Locate the cell with the specified text and output its [x, y] center coordinate. 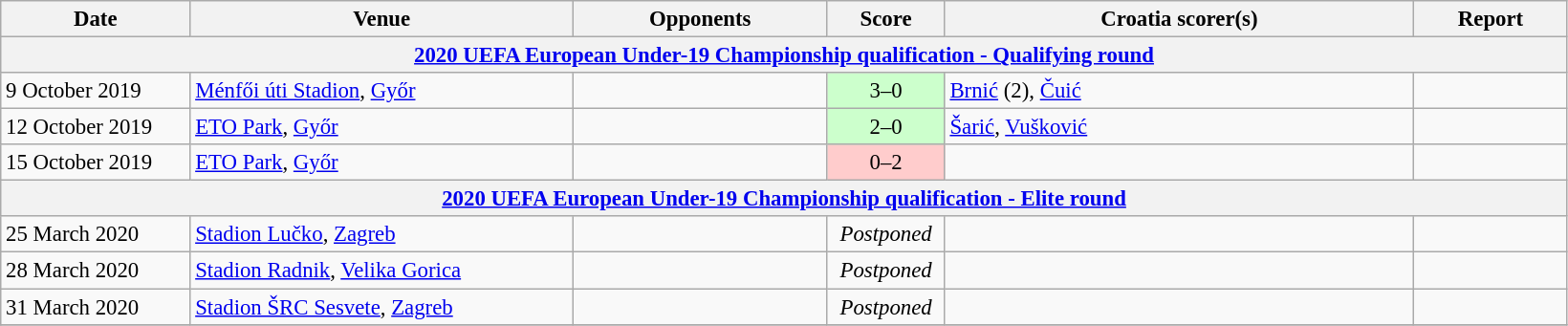
Stadion Radnik, Velika Gorica [382, 271]
31 March 2020 [96, 307]
Brnić (2), Čuić [1180, 91]
15 October 2019 [96, 163]
Stadion ŠRC Sesvete, Zagreb [382, 307]
28 March 2020 [96, 271]
Venue [382, 19]
Opponents [700, 19]
Šarić, Vušković [1180, 127]
3–0 [885, 91]
9 October 2019 [96, 91]
2–0 [885, 127]
Stadion Lučko, Zagreb [382, 234]
2020 UEFA European Under-19 Championship qualification - Elite round [784, 199]
12 October 2019 [96, 127]
25 March 2020 [96, 234]
2020 UEFA European Under-19 Championship qualification - Qualifying round [784, 55]
Croatia scorer(s) [1180, 19]
Report [1492, 19]
Score [885, 19]
Ménfői úti Stadion, Győr [382, 91]
0–2 [885, 163]
Date [96, 19]
